Detect which cell encompasses the target text, then output its (x, y) center coordinate. 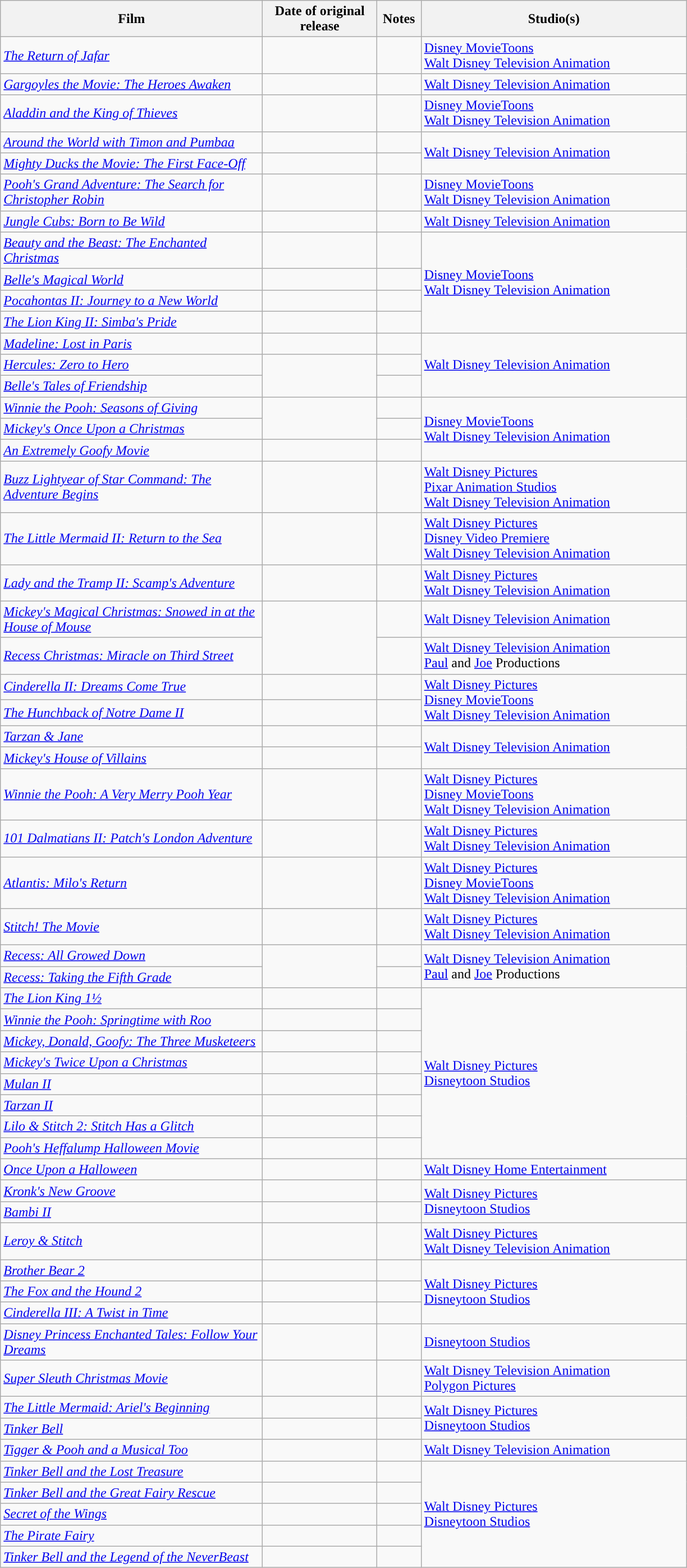
Mickey's Twice Upon a Christmas (131, 1063)
Beauty and the Beast: The Enchanted Christmas (131, 250)
Winnie the Pooh: A Very Merry Pooh Year (131, 794)
Tarzan & Jane (131, 736)
Around the World with Timon and Pumbaa (131, 142)
Walt Disney Home Entertainment (553, 1169)
Gargoyles the Movie: The Heroes Awaken (131, 84)
Mickey's House of Villains (131, 758)
Lady and the Tramp II: Scamp's Adventure (131, 583)
Recess: Taking the Fifth Grade (131, 977)
Once Upon a Halloween (131, 1169)
Walt Disney Television AnimationPolygon Pictures (553, 1378)
Tinker Bell and the Lost Treasure (131, 1471)
Mickey's Once Upon a Christmas (131, 429)
Walt Disney PicturesPixar Animation StudiosWalt Disney Television Animation (553, 487)
The Pirate Fairy (131, 1535)
Tarzan II (131, 1105)
The Return of Jafar (131, 55)
Mulan II (131, 1084)
The Fox and the Hound 2 (131, 1292)
Tinker Bell and the Great Fairy Rescue (131, 1493)
Film (131, 19)
Winnie the Pooh: Springtime with Roo (131, 1020)
Pooh's Heffalump Halloween Movie (131, 1148)
Belle's Tales of Friendship (131, 386)
Leroy & Stitch (131, 1241)
Winnie the Pooh: Seasons of Giving (131, 408)
Notes (399, 19)
101 Dalmatians II: Patch's London Adventure (131, 838)
Belle's Magical World (131, 279)
Mighty Ducks the Movie: The First Face-Off (131, 163)
Aladdin and the King of Thieves (131, 113)
Kronk's New Groove (131, 1191)
Date of original release (320, 19)
Mickey's Magical Christmas: Snowed in at the House of Mouse (131, 619)
Bambi II (131, 1212)
Mickey, Donald, Goofy: The Three Musketeers (131, 1041)
Brother Bear 2 (131, 1270)
The Lion King II: Simba's Pride (131, 322)
An Extremely Goofy Movie (131, 450)
Jungle Cubs: Born to Be Wild (131, 221)
Lilo & Stitch 2: Stitch Has a Glitch (131, 1127)
Secret of the Wings (131, 1514)
The Lion King 1½ (131, 999)
Tinker Bell and the Legend of the NeverBeast (131, 1557)
Cinderella II: Dreams Come True (131, 687)
Cinderella III: A Twist in Time (131, 1313)
Tigger & Pooh and a Musical Too (131, 1450)
Stitch! The Movie (131, 927)
Disney Princess Enchanted Tales: Follow Your Dreams (131, 1342)
The Little Mermaid II: Return to the Sea (131, 539)
Disneytoon Studios (553, 1342)
Super Sleuth Christmas Movie (131, 1378)
The Little Mermaid: Ariel's Beginning (131, 1407)
Studio(s) (553, 19)
Recess Christmas: Miracle on Third Street (131, 656)
Atlantis: Milo's Return (131, 883)
Tinker Bell (131, 1429)
Buzz Lightyear of Star Command: The Adventure Begins (131, 487)
Pocahontas II: Journey to a New World (131, 300)
Hercules: Zero to Hero (131, 365)
Recess: All Growed Down (131, 956)
The Hunchback of Notre Dame II (131, 713)
Walt Disney PicturesDisney Video PremiereWalt Disney Television Animation (553, 539)
Pooh's Grand Adventure: The Search for Christopher Robin (131, 192)
Madeline: Lost in Paris (131, 343)
